Search for the cell housing the specified text and yield its (X, Y) center coordinate. 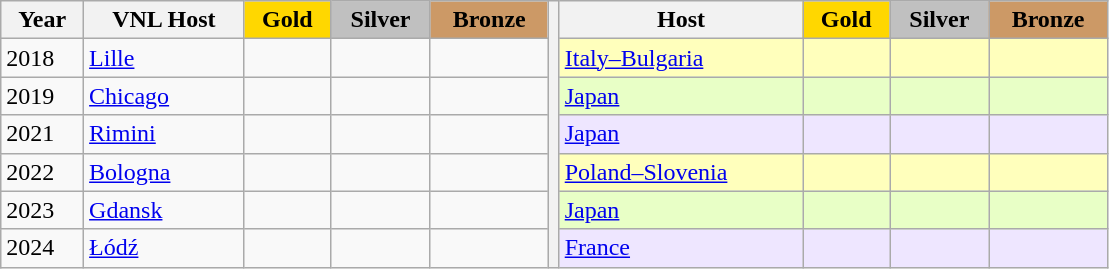
2022 (42, 172)
Year (42, 20)
2021 (42, 134)
Łódź (164, 248)
2024 (42, 248)
Rimini (164, 134)
2018 (42, 58)
Lille (164, 58)
Chicago (164, 96)
Gdansk (164, 210)
VNL Host (164, 20)
France (681, 248)
Host (681, 20)
2019 (42, 96)
Poland–Slovenia (681, 172)
Bologna (164, 172)
Italy–Bulgaria (681, 58)
2023 (42, 210)
